Provide the (X, Y) coordinate of the cell's center where the given text is located.  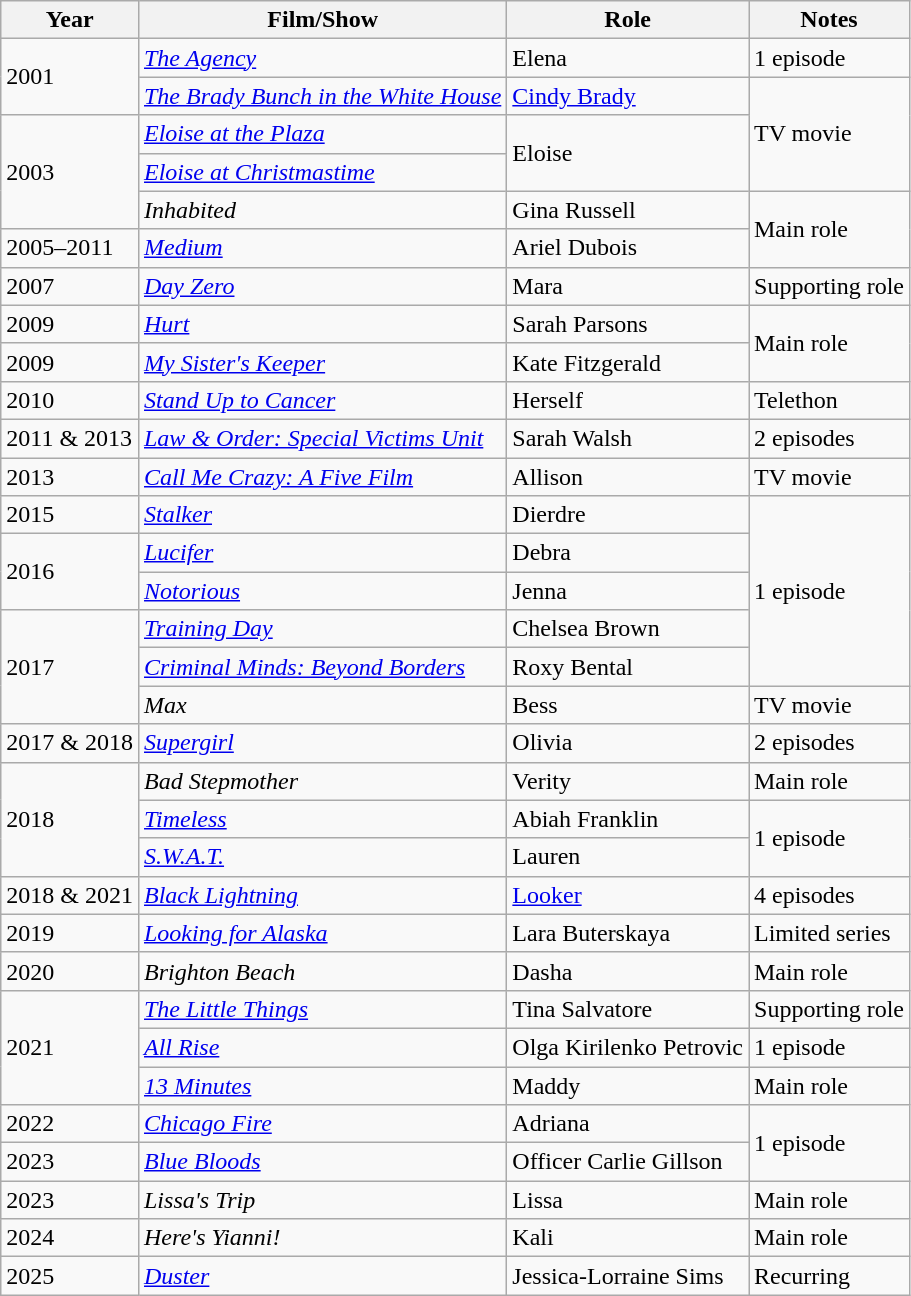
Ariel Dubois (628, 248)
Tina Salvatore (628, 1009)
Chicago Fire (322, 1124)
Mara (628, 286)
Law & Order: Special Victims Unit (322, 438)
2018 (70, 819)
2025 (70, 1276)
Stalker (322, 515)
Black Lightning (322, 895)
Dierdre (628, 515)
2003 (70, 172)
Chelsea Brown (628, 629)
The Agency (322, 58)
Lucifer (322, 553)
Lissa's Trip (322, 1200)
Supergirl (322, 743)
2017 (70, 667)
2021 (70, 1047)
Looker (628, 895)
Herself (628, 400)
My Sister's Keeper (322, 362)
Eloise at the Plaza (322, 134)
Bad Stepmother (322, 781)
Stand Up to Cancer (322, 400)
4 episodes (828, 895)
Max (322, 705)
Year (70, 20)
2018 & 2021 (70, 895)
Day Zero (322, 286)
Sarah Walsh (628, 438)
Eloise at Christmastime (322, 172)
Kate Fitzgerald (628, 362)
Training Day (322, 629)
Eloise (628, 153)
Roxy Bental (628, 667)
Film/Show (322, 20)
Looking for Alaska (322, 933)
2001 (70, 77)
All Rise (322, 1047)
2022 (70, 1124)
2005–2011 (70, 248)
S.W.A.T. (322, 857)
Blue Bloods (322, 1162)
Jessica-Lorraine Sims (628, 1276)
Lissa (628, 1200)
2016 (70, 572)
Brighton Beach (322, 971)
Notorious (322, 591)
Sarah Parsons (628, 324)
2019 (70, 933)
Elena (628, 58)
Officer Carlie Gillson (628, 1162)
2010 (70, 400)
Olga Kirilenko Petrovic (628, 1047)
Here's Yianni! (322, 1238)
Abiah Franklin (628, 819)
Telethon (828, 400)
Cindy Brady (628, 96)
Recurring (828, 1276)
2011 & 2013 (70, 438)
The Little Things (322, 1009)
Medium (322, 248)
Verity (628, 781)
Duster (322, 1276)
Limited series (828, 933)
Gina Russell (628, 210)
Bess (628, 705)
Kali (628, 1238)
2020 (70, 971)
2017 & 2018 (70, 743)
2015 (70, 515)
Olivia (628, 743)
Jenna (628, 591)
Notes (828, 20)
Dasha (628, 971)
Lauren (628, 857)
Criminal Minds: Beyond Borders (322, 667)
The Brady Bunch in the White House (322, 96)
Allison (628, 477)
13 Minutes (322, 1085)
2007 (70, 286)
Role (628, 20)
Debra (628, 553)
Inhabited (322, 210)
Lara Buterskaya (628, 933)
2013 (70, 477)
2024 (70, 1238)
Call Me Crazy: A Five Film (322, 477)
Adriana (628, 1124)
Timeless (322, 819)
Hurt (322, 324)
Maddy (628, 1085)
